Provide the [X, Y] coordinate of the cell's center where the given text is located.  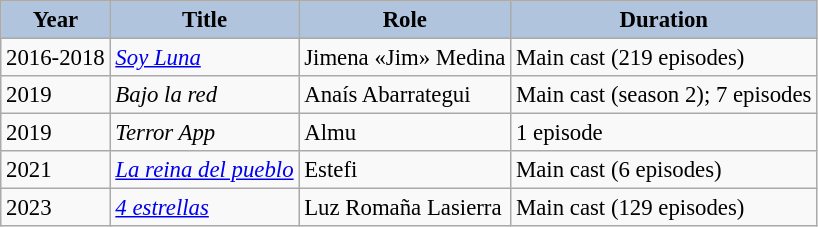
Duration [664, 20]
Anaís Abarrategui [405, 95]
1 episode [664, 133]
2023 [56, 208]
La reina del pueblo [204, 170]
Year [56, 20]
Terror App [204, 133]
2016-2018 [56, 58]
Main cast (219 episodes) [664, 58]
Estefi [405, 170]
Bajo la red [204, 95]
Role [405, 20]
Jimena «Jim» Medina [405, 58]
Title [204, 20]
Luz Romaña Lasierra [405, 208]
Main cast (6 episodes) [664, 170]
Soy Luna [204, 58]
2021 [56, 170]
Almu [405, 133]
Main cast (season 2); 7 episodes [664, 95]
4 estrellas [204, 208]
Main cast (129 episodes) [664, 208]
